For the text-containing cell, return its midpoint in [x, y] coordinate format. 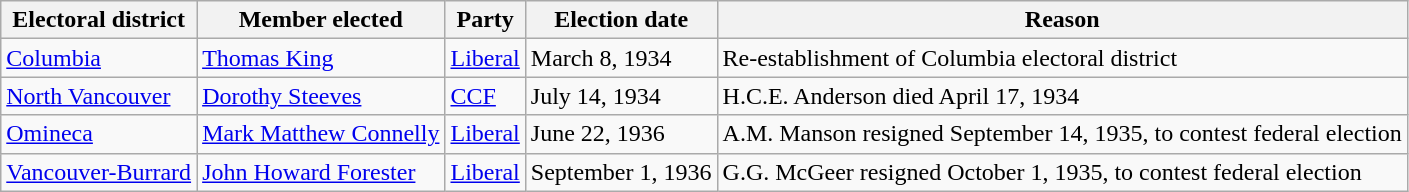
A.M. Manson resigned September 14, 1935, to contest federal election [1062, 134]
Election date [621, 20]
Mark Matthew Connelly [321, 134]
July 14, 1934 [621, 96]
September 1, 1936 [621, 172]
H.C.E. Anderson died April 17, 1934 [1062, 96]
Vancouver-Burrard [99, 172]
Electoral district [99, 20]
March 8, 1934 [621, 58]
Omineca [99, 134]
John Howard Forester [321, 172]
Thomas King [321, 58]
Reason [1062, 20]
Columbia [99, 58]
June 22, 1936 [621, 134]
CCF [485, 96]
Member elected [321, 20]
G.G. McGeer resigned October 1, 1935, to contest federal election [1062, 172]
North Vancouver [99, 96]
Party [485, 20]
Re-establishment of Columbia electoral district [1062, 58]
Dorothy Steeves [321, 96]
